Output the [X, Y] coordinate of the center of the cell containing the given text.  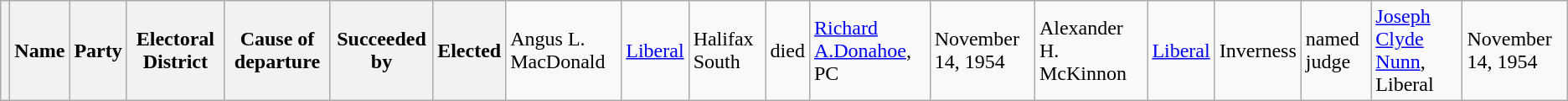
Electoral District [175, 50]
Joseph Clyde Nunn, Liberal [1417, 50]
Inverness [1258, 50]
Angus L. MacDonald [564, 50]
Richard A.Donahoe, PC [869, 50]
Elected [469, 50]
Cause of departure [278, 50]
named judge [1336, 50]
died [787, 50]
Halifax South [727, 50]
Succeeded by [381, 50]
Party [98, 50]
Name [40, 50]
Alexander H. McKinnon [1091, 50]
